Return the [X, Y] coordinate for the center point of the cell that contains the specified text.  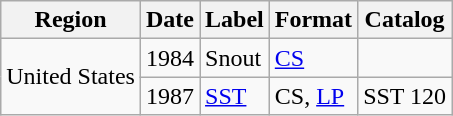
Format [313, 20]
United States [71, 77]
Snout [235, 58]
SST 120 [405, 96]
Catalog [405, 20]
1984 [170, 58]
CS [313, 58]
SST [235, 96]
CS, LP [313, 96]
1987 [170, 96]
Region [71, 20]
Date [170, 20]
Label [235, 20]
